Pinpoint the cell where the given text exists, returning its [x, y] midpoint coordinate. 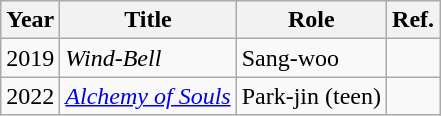
Wind-Bell [148, 58]
Ref. [414, 20]
Alchemy of Souls [148, 96]
Title [148, 20]
Park-jin (teen) [311, 96]
2019 [30, 58]
Role [311, 20]
Sang-woo [311, 58]
2022 [30, 96]
Year [30, 20]
